Return [x, y] of the center of cell containing provided text 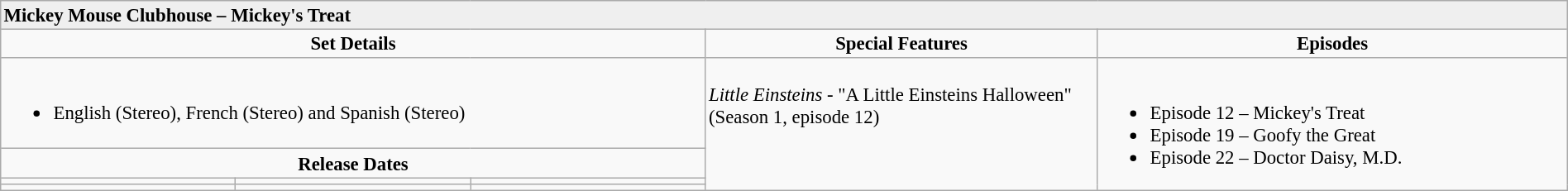
Mickey Mouse Clubhouse – Mickey's Treat [784, 15]
Episode 12 – Mickey's TreatEpisode 19 – Goofy the GreatEpisode 22 – Doctor Daisy, M.D. [1332, 124]
Set Details [353, 43]
Special Features [901, 43]
Episodes [1332, 43]
English (Stereo), French (Stereo) and Spanish (Stereo) [353, 103]
Release Dates [353, 164]
Little Einsteins - "A Little Einsteins Halloween" (Season 1, episode 12) [901, 124]
